Determine the (x, y) coordinate at the center of the cell enclosing the given text.  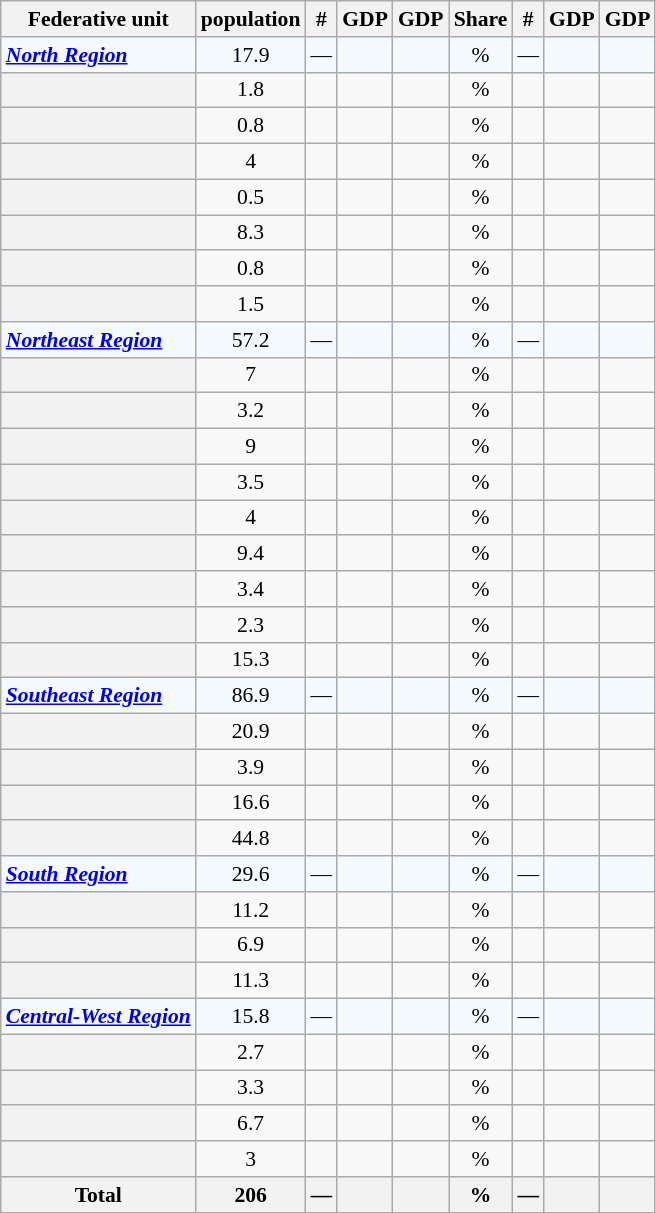
7 (251, 375)
Total (98, 1195)
3.5 (251, 482)
population (251, 19)
3.2 (251, 411)
2.7 (251, 1052)
South Region (98, 874)
Northeast Region (98, 340)
57.2 (251, 340)
Federative unit (98, 19)
1.8 (251, 90)
3 (251, 1159)
15.3 (251, 660)
9.4 (251, 554)
0.5 (251, 197)
44.8 (251, 839)
17.9 (251, 55)
Southeast Region (98, 696)
9 (251, 447)
20.9 (251, 732)
29.6 (251, 874)
86.9 (251, 696)
Central-West Region (98, 1017)
Share (481, 19)
11.2 (251, 910)
16.6 (251, 803)
6.9 (251, 945)
3.9 (251, 767)
North Region (98, 55)
8.3 (251, 233)
206 (251, 1195)
6.7 (251, 1124)
2.3 (251, 625)
1.5 (251, 304)
15.8 (251, 1017)
3.4 (251, 589)
3.3 (251, 1088)
11.3 (251, 981)
